For the text-containing cell, return its midpoint in (x, y) coordinate format. 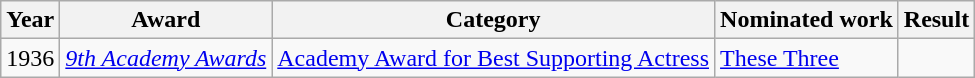
Result (936, 20)
Award (166, 20)
These Three (807, 58)
Nominated work (807, 20)
Year (30, 20)
1936 (30, 58)
Academy Award for Best Supporting Actress (494, 58)
9th Academy Awards (166, 58)
Category (494, 20)
